Determine the (X, Y) coordinate at the center of the cell enclosing the given text.  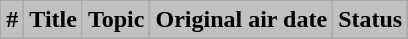
# (12, 20)
Topic (116, 20)
Title (54, 20)
Status (370, 20)
Original air date (242, 20)
